Locate the cell with the specified text and output its [x, y] center coordinate. 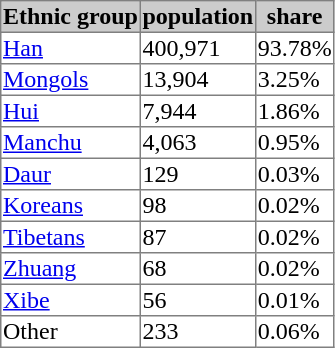
Tibetans [70, 237]
share [294, 17]
87 [198, 237]
Xibe [70, 300]
0.06% [294, 332]
233 [198, 332]
Ethnic group [70, 17]
56 [198, 300]
400,971 [198, 48]
Other [70, 332]
13,904 [198, 80]
Manchu [70, 143]
98 [198, 206]
0.03% [294, 174]
1.86% [294, 111]
0.95% [294, 143]
68 [198, 269]
129 [198, 174]
Daur [70, 174]
93.78% [294, 48]
7,944 [198, 111]
4,063 [198, 143]
population [198, 17]
Zhuang [70, 269]
Hui [70, 111]
Mongols [70, 80]
Koreans [70, 206]
0.01% [294, 300]
3.25% [294, 80]
Han [70, 48]
